Pinpoint the cell where the given text exists, returning its (x, y) midpoint coordinate. 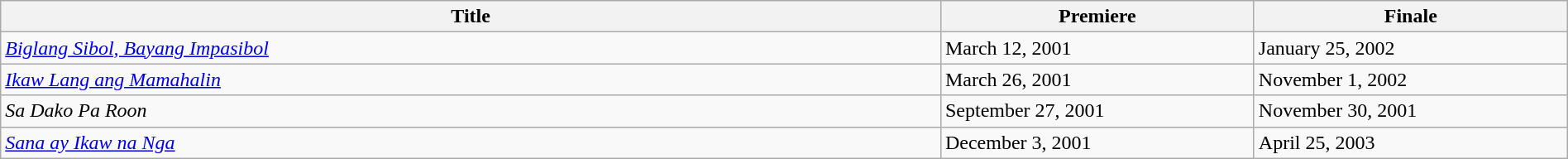
Ikaw Lang ang Mamahalin (471, 79)
Sana ay Ikaw na Nga (471, 142)
December 3, 2001 (1097, 142)
Biglang Sibol, Bayang Impasibol (471, 48)
September 27, 2001 (1097, 111)
November 1, 2002 (1411, 79)
March 12, 2001 (1097, 48)
March 26, 2001 (1097, 79)
April 25, 2003 (1411, 142)
Premiere (1097, 17)
January 25, 2002 (1411, 48)
Sa Dako Pa Roon (471, 111)
Title (471, 17)
Finale (1411, 17)
November 30, 2001 (1411, 111)
